Find where the given text appears and provide that cell's center as (X, Y) coordinate. 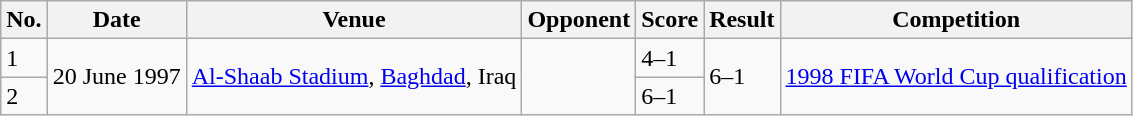
2 (24, 96)
Date (116, 20)
No. (24, 20)
Venue (354, 20)
Score (670, 20)
4–1 (670, 58)
Competition (956, 20)
Opponent (579, 20)
1998 FIFA World Cup qualification (956, 77)
Result (742, 20)
1 (24, 58)
Al-Shaab Stadium, Baghdad, Iraq (354, 77)
20 June 1997 (116, 77)
